Find where the given text appears and provide that cell's center as [X, Y] coordinate. 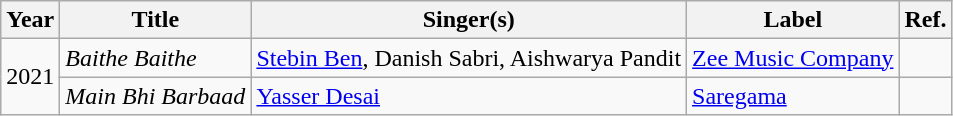
Baithe Baithe [156, 58]
Saregama [793, 96]
Main Bhi Barbaad [156, 96]
Year [30, 20]
Ref. [926, 20]
Yasser Desai [469, 96]
Stebin Ben, Danish Sabri, Aishwarya Pandit [469, 58]
Label [793, 20]
Title [156, 20]
2021 [30, 77]
Zee Music Company [793, 58]
Singer(s) [469, 20]
